Provide the [x, y] coordinate of the cell's center where the given text is located.  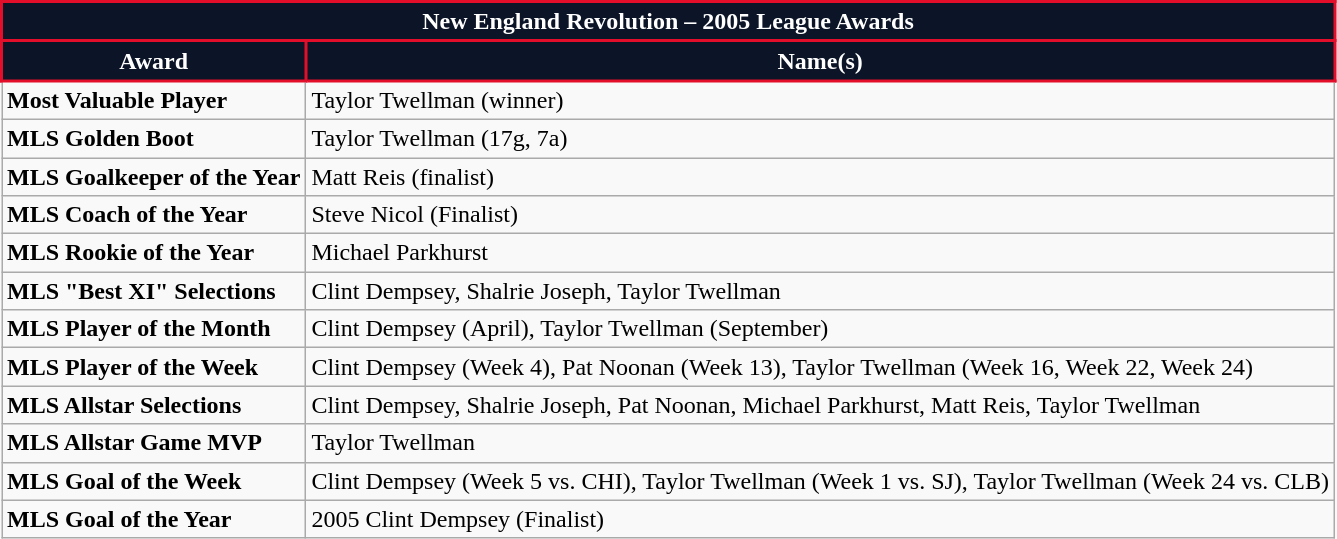
MLS Rookie of the Year [154, 253]
MLS Allstar Game MVP [154, 443]
Taylor Twellman (winner) [820, 100]
Award [154, 61]
Clint Dempsey (Week 5 vs. CHI), Taylor Twellman (Week 1 vs. SJ), Taylor Twellman (Week 24 vs. CLB) [820, 481]
MLS Goal of the Year [154, 519]
Clint Dempsey, Shalrie Joseph, Taylor Twellman [820, 291]
MLS Golden Boot [154, 138]
MLS Goalkeeper of the Year [154, 177]
Taylor Twellman (17g, 7a) [820, 138]
Clint Dempsey (April), Taylor Twellman (September) [820, 329]
New England Revolution – 2005 League Awards [668, 22]
MLS Goal of the Week [154, 481]
Most Valuable Player [154, 100]
MLS Player of the Month [154, 329]
Clint Dempsey (Week 4), Pat Noonan (Week 13), Taylor Twellman (Week 16, Week 22, Week 24) [820, 367]
Matt Reis (finalist) [820, 177]
Name(s) [820, 61]
MLS "Best XI" Selections [154, 291]
Clint Dempsey, Shalrie Joseph, Pat Noonan, Michael Parkhurst, Matt Reis, Taylor Twellman [820, 405]
MLS Coach of the Year [154, 215]
Steve Nicol (Finalist) [820, 215]
Taylor Twellman [820, 443]
2005 Clint Dempsey (Finalist) [820, 519]
Michael Parkhurst [820, 253]
MLS Player of the Week [154, 367]
MLS Allstar Selections [154, 405]
